Determine the [X, Y] coordinate at the center of the cell enclosing the given text.  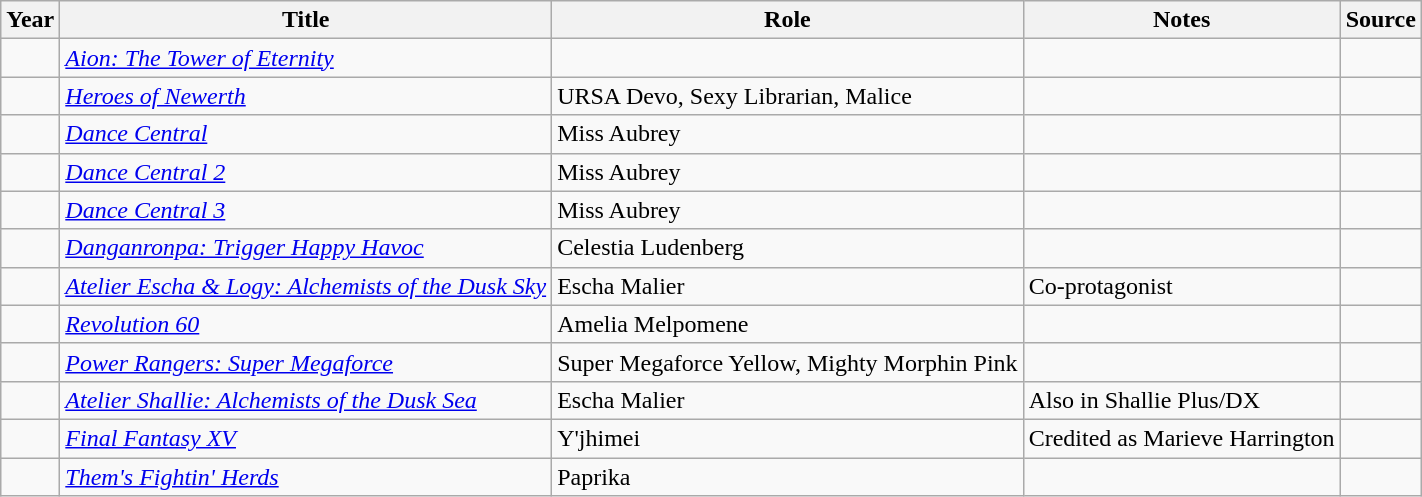
Them's Fightin' Herds [306, 477]
Dance Central 2 [306, 172]
Heroes of Newerth [306, 96]
Dance Central [306, 134]
Atelier Shallie: Alchemists of the Dusk Sea [306, 400]
Paprika [788, 477]
Aion: The Tower of Eternity [306, 58]
Power Rangers: Super Megaforce [306, 362]
Revolution 60 [306, 324]
Role [788, 20]
Notes [1182, 20]
Co-protagonist [1182, 286]
Final Fantasy XV [306, 438]
Year [30, 20]
Super Megaforce Yellow, Mighty Morphin Pink [788, 362]
Atelier Escha & Logy: Alchemists of the Dusk Sky [306, 286]
Amelia Melpomene [788, 324]
Credited as Marieve Harrington [1182, 438]
Title [306, 20]
Source [1380, 20]
Y'jhimei [788, 438]
Also in Shallie Plus/DX [1182, 400]
Celestia Ludenberg [788, 248]
Danganronpa: Trigger Happy Havoc [306, 248]
Dance Central 3 [306, 210]
URSA Devo, Sexy Librarian, Malice [788, 96]
